Detect which cell encompasses the target text, then output its [x, y] center coordinate. 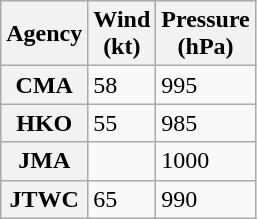
58 [122, 85]
990 [206, 199]
65 [122, 199]
HKO [44, 123]
JMA [44, 161]
55 [122, 123]
995 [206, 85]
JTWC [44, 199]
Pressure(hPa) [206, 34]
CMA [44, 85]
985 [206, 123]
Agency [44, 34]
Wind(kt) [122, 34]
1000 [206, 161]
